Search for the cell housing the specified text and yield its [x, y] center coordinate. 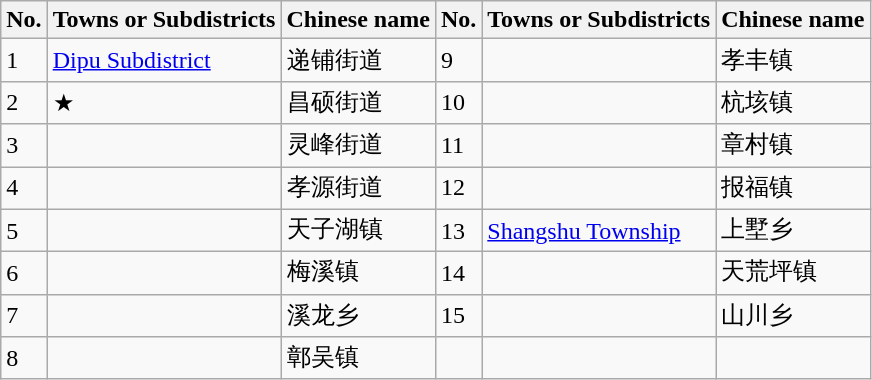
报福镇 [793, 188]
递铺街道 [358, 60]
9 [458, 60]
孝丰镇 [793, 60]
灵峰街道 [358, 146]
天子湖镇 [358, 230]
13 [458, 230]
梅溪镇 [358, 274]
6 [24, 274]
Dipu Subdistrict [164, 60]
天荒坪镇 [793, 274]
8 [24, 358]
11 [458, 146]
孝源街道 [358, 188]
溪龙乡 [358, 316]
1 [24, 60]
Shangshu Township [599, 230]
上墅乡 [793, 230]
7 [24, 316]
2 [24, 102]
山川乡 [793, 316]
杭垓镇 [793, 102]
3 [24, 146]
10 [458, 102]
★ [164, 102]
昌硕街道 [358, 102]
5 [24, 230]
14 [458, 274]
15 [458, 316]
章村镇 [793, 146]
12 [458, 188]
4 [24, 188]
鄣吴镇 [358, 358]
